Search for the cell housing the specified text and yield its [x, y] center coordinate. 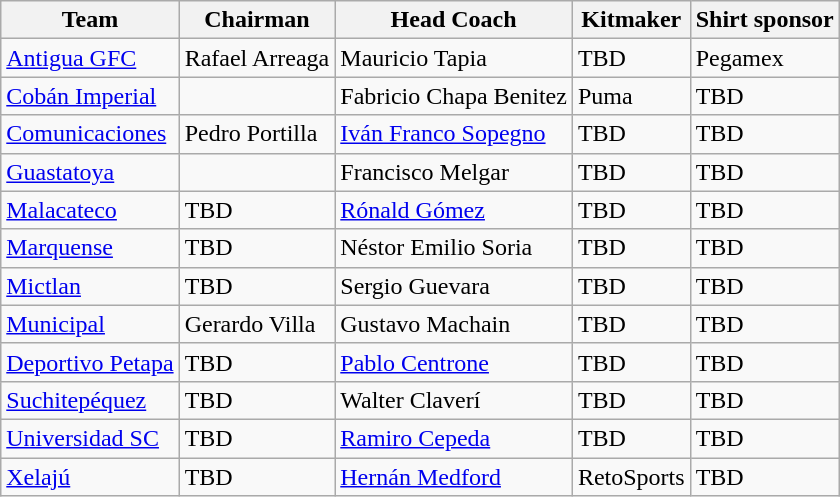
Chairman [257, 20]
Cobán Imperial [90, 96]
Municipal [90, 324]
Ramiro Cepeda [454, 438]
Hernán Medford [454, 477]
Fabricio Chapa Benitez [454, 96]
Puma [631, 96]
Comunicaciones [90, 134]
Iván Franco Sopegno [454, 134]
Guastatoya [90, 172]
Walter Claverí [454, 400]
Sergio Guevara [454, 286]
Francisco Melgar [454, 172]
Universidad SC [90, 438]
Gustavo Machain [454, 324]
Kitmaker [631, 20]
Gerardo Villa [257, 324]
Team [90, 20]
Deportivo Petapa [90, 362]
Antigua GFC [90, 58]
Néstor Emilio Soria [454, 248]
Suchitepéquez [90, 400]
Xelajú [90, 477]
Pegamex [764, 58]
Marquense [90, 248]
Malacateco [90, 210]
Mictlan [90, 286]
Rafael Arreaga [257, 58]
Mauricio Tapia [454, 58]
Pedro Portilla [257, 134]
RetoSports [631, 477]
Head Coach [454, 20]
Shirt sponsor [764, 20]
Pablo Centrone [454, 362]
Rónald Gómez [454, 210]
